From the cell containing the given text, extract its center point as [X, Y] coordinate. 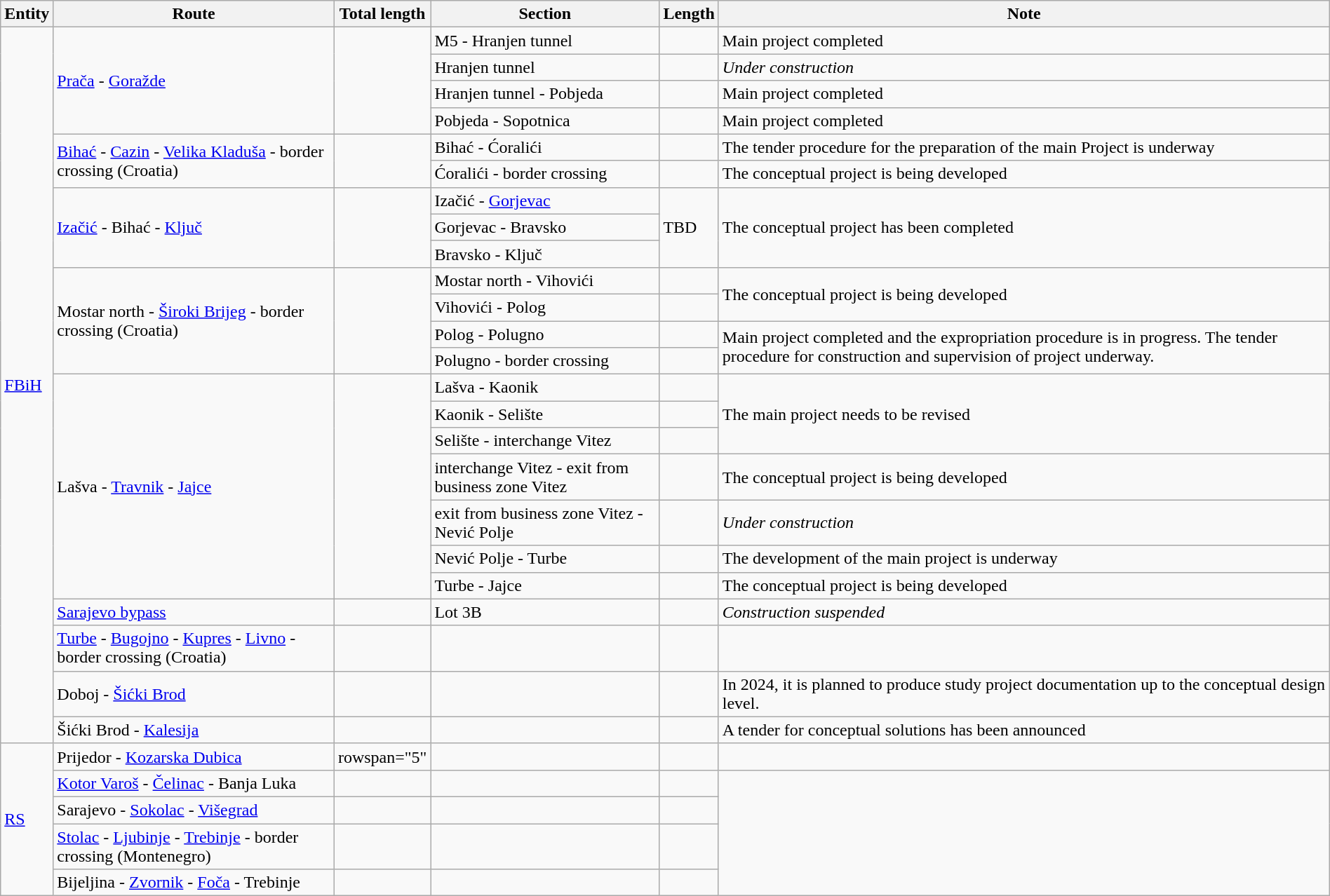
Bihać - Cazin - Velika Kladuša - border crossing (Croatia) [194, 161]
TBD [689, 227]
The tender procedure for the preparation of the main Project is underway [1024, 147]
Vihovići - Polog [545, 307]
The development of the main project is underway [1024, 559]
Main project completed and the expropriation procedure is in progress. The tender procedure for construction and supervision of project underway. [1024, 348]
Kotor Varoš - Čelinac - Banja Luka [194, 783]
Sarajevo bypass [194, 612]
Prijedor - Kozarska Dubica [194, 756]
Mostar north - Široki Brijeg - border crossing (Croatia) [194, 320]
Total length [382, 14]
Route [194, 14]
Hranjen tunnel - Pobjeda [545, 94]
interchange Vitez - exit from business zone Vitez [545, 477]
Doboj - Šićki Brod [194, 694]
Prača - Goražde [194, 81]
A tender for conceptual solutions has been announced [1024, 730]
Mostar north - Vihovići [545, 280]
Bijeljina - Zvornik - Foča - Trebinje [194, 883]
Section [545, 14]
Turbe - Jajce [545, 585]
exit from business zone Vitez - Nević Polje [545, 523]
Note [1024, 14]
Gorjevac - Bravsko [545, 227]
Hranjen tunnel [545, 67]
In 2024, it is planned to produce study project documentation up to the conceptual design level. [1024, 694]
Sarajevo - Sokolac - Višegrad [194, 810]
Izačić - Bihać - Ključ [194, 227]
FBiH [27, 386]
Nević Polje - Turbe [545, 559]
Selište - interchange Vitez [545, 441]
Izačić - Gorjevac [545, 201]
The main project needs to be revised [1024, 414]
RS [27, 819]
Bihać - Ćoralići [545, 147]
Lašva - Kaonik [545, 388]
Construction suspended [1024, 612]
Lašva - Travnik - Jajce [194, 487]
Length [689, 14]
Lot 3B [545, 612]
Polog - Polugno [545, 334]
Šićki Brod - Kalesija [194, 730]
M5 - Hranjen tunnel [545, 41]
Stolac - Ljubinje - Trebinje - border crossing (Montenegro) [194, 846]
Kaonik - Selište [545, 414]
Ćoralići - border crossing [545, 174]
rowspan="5" [382, 756]
Bravsko - Ključ [545, 254]
Polugno - border crossing [545, 361]
Turbe - Bugojno - Kupres - Livno - border crossing (Croatia) [194, 648]
Pobjeda - Sopotnica [545, 121]
Entity [27, 14]
The conceptual project has been completed [1024, 227]
